Locate the cell with the specified text and output its [x, y] center coordinate. 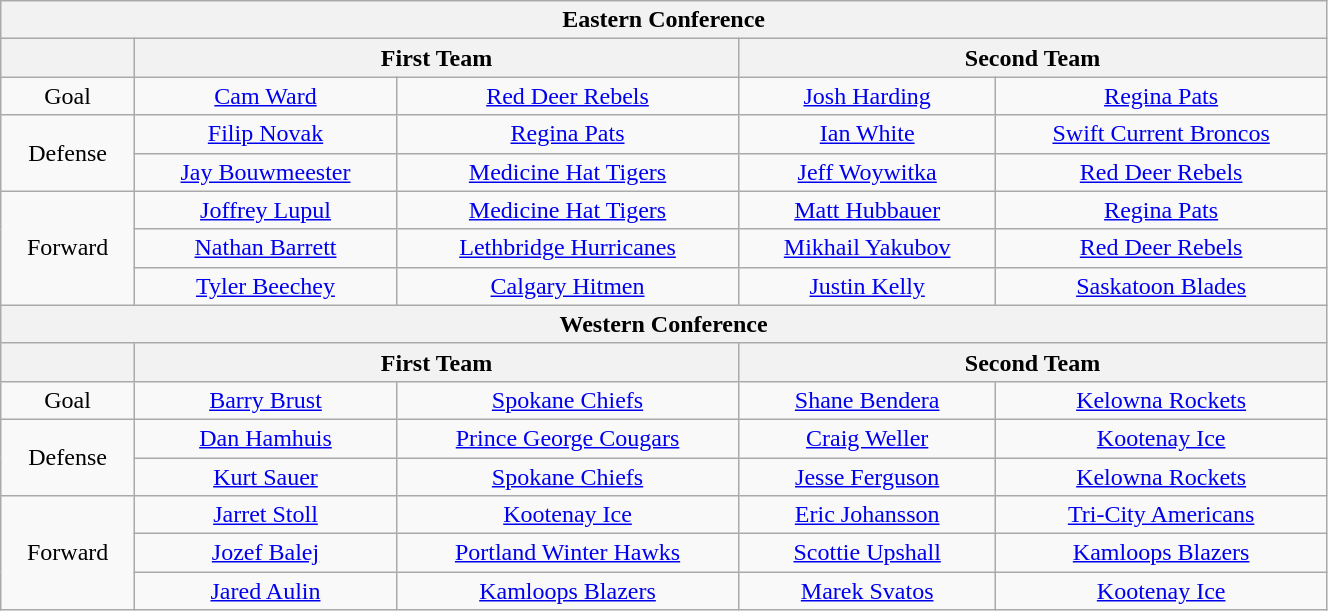
Matt Hubbauer [868, 210]
Jesse Ferguson [868, 477]
Jared Aulin [265, 591]
Jay Bouwmeester [265, 172]
Swift Current Broncos [1162, 134]
Jeff Woywitka [868, 172]
Tri-City Americans [1162, 515]
Jozef Balej [265, 553]
Marek Svatos [868, 591]
Craig Weller [868, 438]
Tyler Beechey [265, 286]
Eastern Conference [664, 20]
Prince George Cougars [568, 438]
Cam Ward [265, 96]
Saskatoon Blades [1162, 286]
Joffrey Lupul [265, 210]
Eric Johansson [868, 515]
Dan Hamhuis [265, 438]
Shane Bendera [868, 400]
Barry Brust [265, 400]
Calgary Hitmen [568, 286]
Kurt Sauer [265, 477]
Ian White [868, 134]
Scottie Upshall [868, 553]
Filip Novak [265, 134]
Mikhail Yakubov [868, 248]
Jarret Stoll [265, 515]
Lethbridge Hurricanes [568, 248]
Portland Winter Hawks [568, 553]
Justin Kelly [868, 286]
Western Conference [664, 324]
Josh Harding [868, 96]
Nathan Barrett [265, 248]
